Search for the cell housing the specified text and yield its [X, Y] center coordinate. 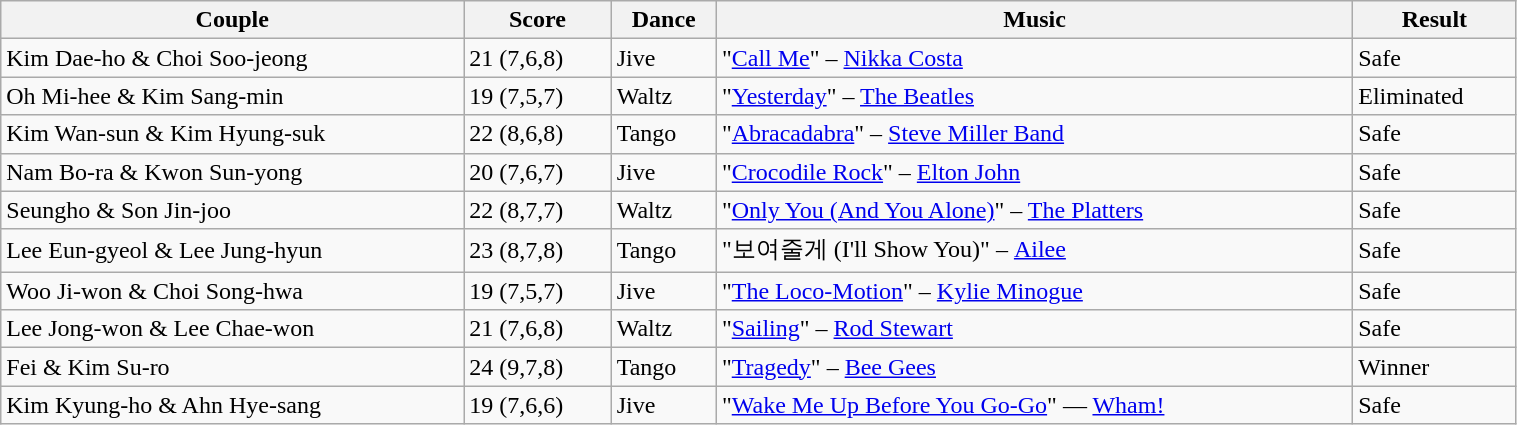
Lee Jong-won & Lee Chae-won [232, 329]
"The Loco-Motion" – Kylie Minogue [1034, 291]
Fei & Kim Su-ro [232, 367]
"Sailing" – Rod Stewart [1034, 329]
24 (9,7,8) [538, 367]
Result [1434, 20]
20 (7,6,7) [538, 172]
"Crocodile Rock" – Elton John [1034, 172]
23 (8,7,8) [538, 250]
Lee Eun-gyeol & Lee Jung-hyun [232, 250]
Kim Dae-ho & Choi Soo-jeong [232, 58]
"Abracadabra" – Steve Miller Band [1034, 134]
Kim Wan-sun & Kim Hyung-suk [232, 134]
"Tragedy" – Bee Gees [1034, 367]
19 (7,6,6) [538, 405]
"Yesterday" – The Beatles [1034, 96]
"Only You (And You Alone)" – The Platters [1034, 210]
Eliminated [1434, 96]
"보여줄게 (I'll Show You)" – Ailee [1034, 250]
Kim Kyung-ho & Ahn Hye-sang [232, 405]
22 (8,7,7) [538, 210]
Nam Bo-ra & Kwon Sun-yong [232, 172]
Music [1034, 20]
Seungho & Son Jin-joo [232, 210]
Couple [232, 20]
Dance [664, 20]
Woo Ji-won & Choi Song-hwa [232, 291]
Oh Mi-hee & Kim Sang-min [232, 96]
Winner [1434, 367]
"Wake Me Up Before You Go-Go" — Wham! [1034, 405]
22 (8,6,8) [538, 134]
Score [538, 20]
"Call Me" – Nikka Costa [1034, 58]
